Find where the given text appears and provide that cell's center as (X, Y) coordinate. 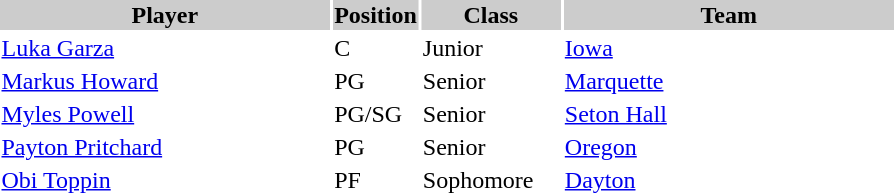
Iowa (728, 48)
Luka Garza (165, 48)
Marquette (728, 81)
Payton Pritchard (165, 147)
Markus Howard (165, 81)
Junior (490, 48)
Position (376, 15)
Player (165, 15)
Class (490, 15)
PG/SG (376, 114)
Seton Hall (728, 114)
Myles Powell (165, 114)
C (376, 48)
Oregon (728, 147)
Team (728, 15)
